Pinpoint the cell where the given text exists, returning its (x, y) midpoint coordinate. 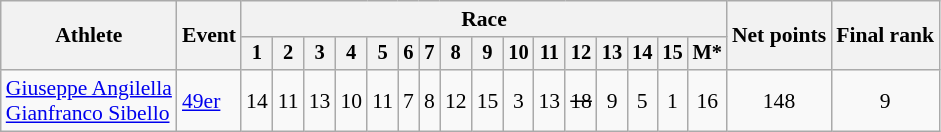
2 (288, 54)
18 (581, 100)
Giuseppe AngilellaGianfranco Sibello (89, 100)
Event (209, 36)
Athlete (89, 36)
4 (351, 54)
148 (779, 100)
M* (708, 54)
Race (484, 19)
49er (209, 100)
6 (408, 54)
16 (708, 100)
Net points (779, 36)
Final rank (885, 36)
